Search for the cell housing the specified text and yield its [x, y] center coordinate. 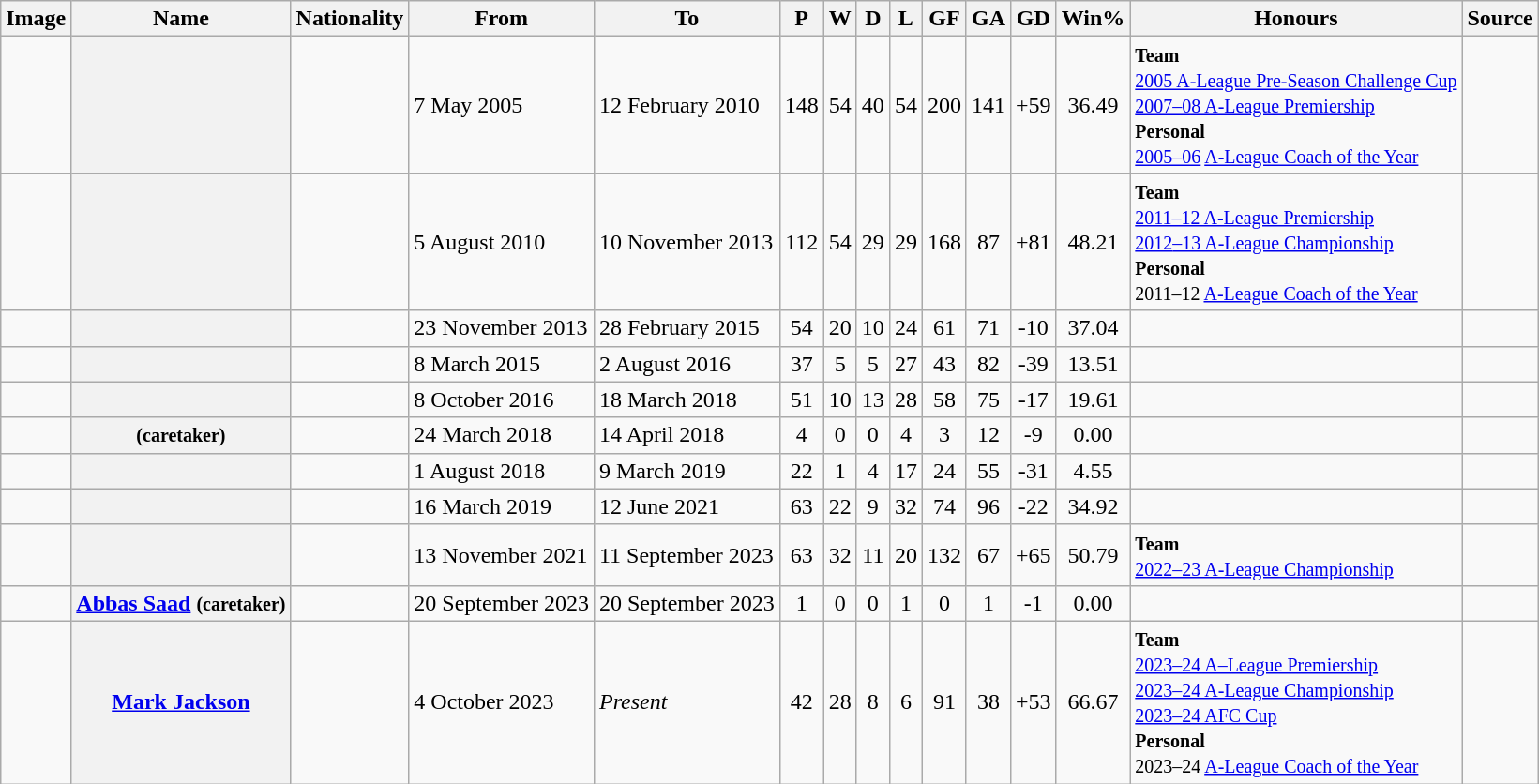
67 [988, 555]
From [502, 19]
38 [988, 701]
+59 [1034, 105]
7 May 2005 [502, 105]
L [906, 19]
61 [943, 328]
37.04 [1094, 328]
Honours [1296, 19]
12 [988, 435]
3 [943, 435]
D [872, 19]
55 [988, 471]
Present [687, 701]
To [687, 19]
96 [988, 506]
74 [943, 506]
10 November 2013 [687, 242]
200 [943, 105]
-31 [1034, 471]
8 October 2016 [502, 400]
Name [181, 19]
132 [943, 555]
Team2005 A-League Pre-Season Challenge Cup2007–08 A-League PremiershipPersonal2005–06 A-League Coach of the Year [1296, 105]
-1 [1034, 603]
11 [872, 555]
36.49 [1094, 105]
(caretaker) [181, 435]
75 [988, 400]
GF [943, 19]
-22 [1034, 506]
8 [872, 701]
+81 [1034, 242]
Abbas Saad (caretaker) [181, 603]
141 [988, 105]
Team2011–12 A-League Premiership2012–13 A-League ChampionshipPersonal2011–12 A-League Coach of the Year [1296, 242]
13 [872, 400]
Source [1501, 19]
14 April 2018 [687, 435]
91 [943, 701]
P [801, 19]
168 [943, 242]
Mark Jackson [181, 701]
40 [872, 105]
16 March 2019 [502, 506]
17 [906, 471]
18 March 2018 [687, 400]
Team2023–24 A–League Premiership2023–24 A-League Championship2023–24 AFC CupPersonal2023–24 A-League Coach of the Year [1296, 701]
112 [801, 242]
Image [36, 19]
71 [988, 328]
+65 [1034, 555]
Win% [1094, 19]
43 [943, 364]
5 August 2010 [502, 242]
148 [801, 105]
Team2022–23 A-League Championship [1296, 555]
-9 [1034, 435]
24 March 2018 [502, 435]
4 October 2023 [502, 701]
GA [988, 19]
11 September 2023 [687, 555]
50.79 [1094, 555]
23 November 2013 [502, 328]
-17 [1034, 400]
66.67 [1094, 701]
9 March 2019 [687, 471]
34.92 [1094, 506]
9 [872, 506]
12 February 2010 [687, 105]
13.51 [1094, 364]
W [840, 19]
4.55 [1094, 471]
2 August 2016 [687, 364]
6 [906, 701]
48.21 [1094, 242]
1 August 2018 [502, 471]
42 [801, 701]
GD [1034, 19]
19.61 [1094, 400]
13 November 2021 [502, 555]
82 [988, 364]
87 [988, 242]
8 March 2015 [502, 364]
+53 [1034, 701]
28 February 2015 [687, 328]
-39 [1034, 364]
12 June 2021 [687, 506]
27 [906, 364]
-10 [1034, 328]
58 [943, 400]
51 [801, 400]
Nationality [350, 19]
37 [801, 364]
